Identify which cell holds the provided text, then report its [x, y] central coordinate. 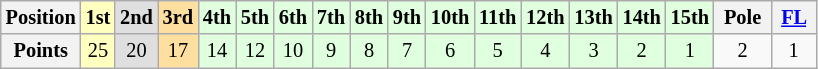
5 [498, 51]
7th [331, 17]
7 [407, 51]
10 [293, 51]
8 [369, 51]
Pole [742, 17]
4 [545, 51]
9th [407, 17]
FL [794, 17]
Position [41, 17]
9 [331, 51]
6th [293, 17]
8th [369, 17]
11th [498, 17]
13th [593, 17]
14th [642, 17]
2nd [136, 17]
10th [450, 17]
14 [217, 51]
12th [545, 17]
15th [690, 17]
6 [450, 51]
25 [98, 51]
12 [255, 51]
17 [178, 51]
3 [593, 51]
3rd [178, 17]
4th [217, 17]
Points [41, 51]
1st [98, 17]
5th [255, 17]
20 [136, 51]
